Return (X, Y) of the center of cell containing provided text 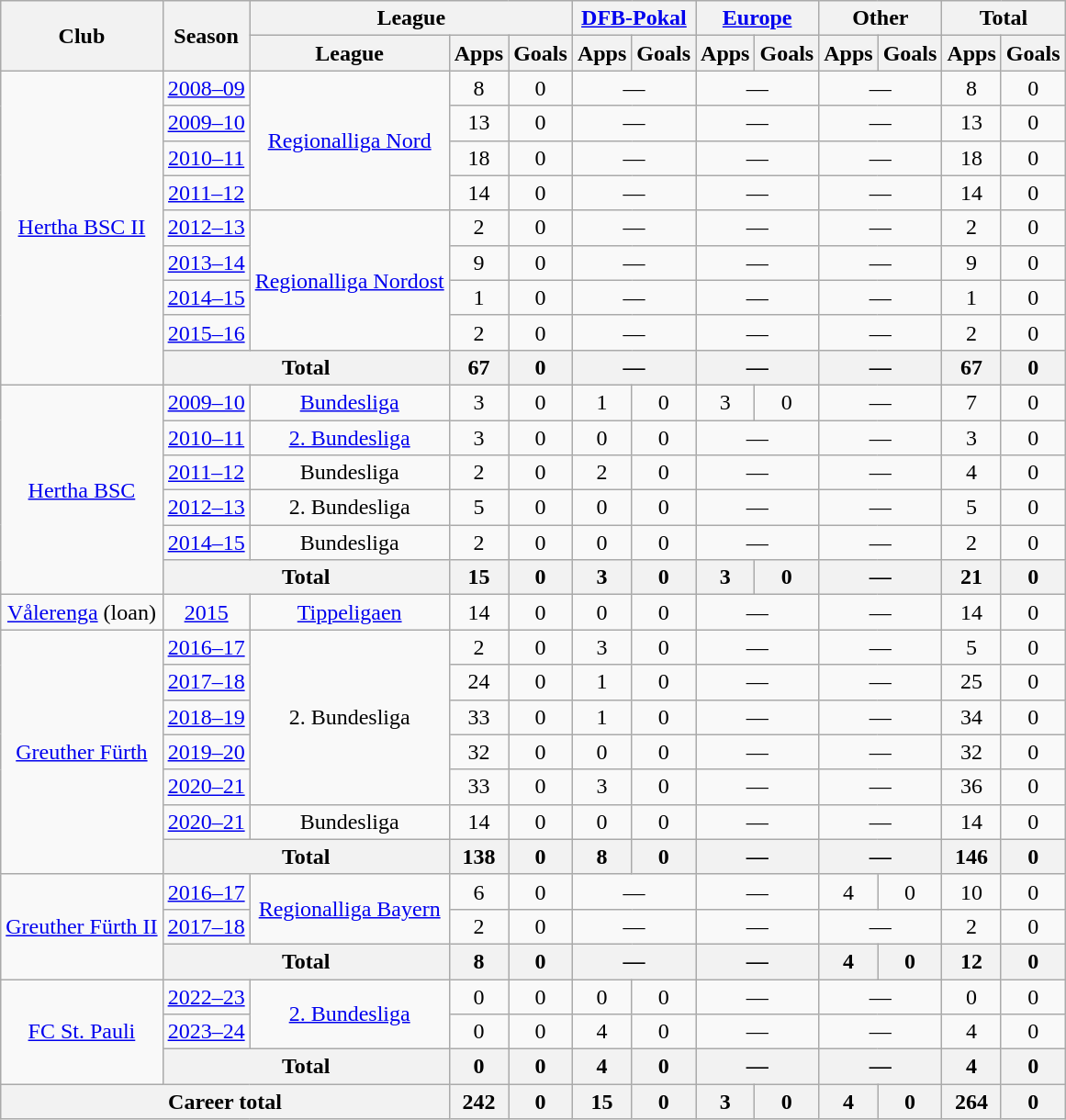
Greuther Fürth II (82, 926)
6 (478, 891)
2015 (206, 612)
Regionalliga Nord (349, 140)
Vålerenga (loan) (82, 612)
2008–09 (206, 88)
242 (478, 1102)
21 (971, 577)
10 (971, 891)
Hertha BSC II (82, 228)
FC St. Pauli (82, 1031)
146 (971, 857)
Season (206, 36)
24 (478, 682)
2023–24 (206, 1032)
264 (971, 1102)
25 (971, 682)
12 (971, 961)
Hertha BSC (82, 489)
7 (971, 402)
Greuther Fürth (82, 752)
Regionalliga Nordost (349, 280)
Europe (757, 18)
2019–20 (206, 752)
2013–14 (206, 263)
2022–23 (206, 996)
DFB-Pokal (634, 18)
138 (478, 857)
34 (971, 717)
36 (971, 787)
Other (881, 18)
2015–16 (206, 332)
Club (82, 36)
Tippeligaen (349, 612)
Career total (225, 1102)
Regionalliga Bayern (349, 909)
2018–19 (206, 717)
